Return (X, Y) of the center of cell containing provided text 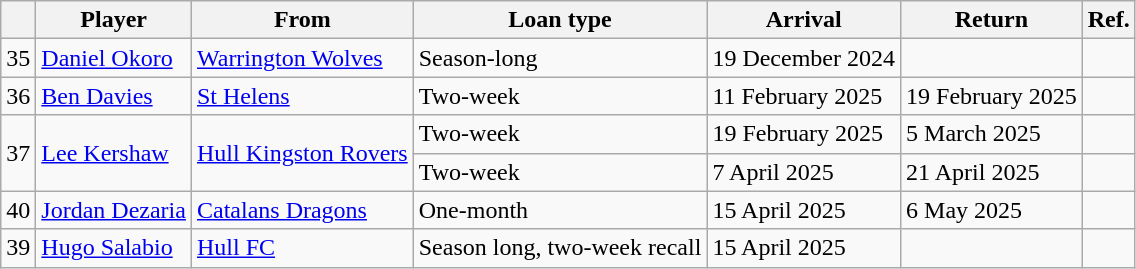
Arrival (804, 20)
5 March 2025 (992, 134)
Return (992, 20)
36 (18, 96)
6 May 2025 (992, 210)
Loan type (560, 20)
21 April 2025 (992, 172)
Warrington Wolves (302, 58)
19 December 2024 (804, 58)
St Helens (302, 96)
Season long, two-week recall (560, 248)
11 February 2025 (804, 96)
40 (18, 210)
Season-long (560, 58)
37 (18, 153)
Hull Kingston Rovers (302, 153)
Hugo Salabio (114, 248)
39 (18, 248)
Daniel Okoro (114, 58)
Ref. (1108, 20)
Catalans Dragons (302, 210)
Lee Kershaw (114, 153)
Ben Davies (114, 96)
Player (114, 20)
Hull FC (302, 248)
35 (18, 58)
Jordan Dezaria (114, 210)
One-month (560, 210)
7 April 2025 (804, 172)
From (302, 20)
